Return (x, y) of the center of cell containing provided text 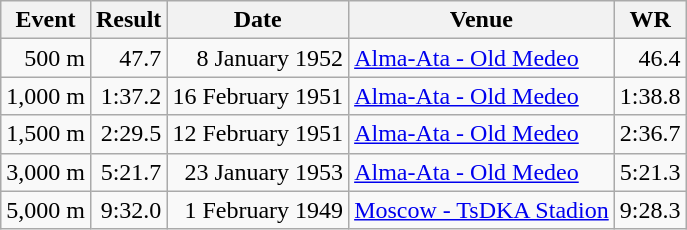
WR (650, 20)
5,000 m (46, 210)
8 January 1952 (258, 58)
9:32.0 (128, 210)
9:28.3 (650, 210)
Result (128, 20)
2:29.5 (128, 134)
5:21.7 (128, 172)
46.4 (650, 58)
1:38.8 (650, 96)
1,500 m (46, 134)
500 m (46, 58)
Venue (482, 20)
Date (258, 20)
1:37.2 (128, 96)
47.7 (128, 58)
1 February 1949 (258, 210)
16 February 1951 (258, 96)
23 January 1953 (258, 172)
Event (46, 20)
Moscow - TsDKA Stadion (482, 210)
5:21.3 (650, 172)
3,000 m (46, 172)
1,000 m (46, 96)
12 February 1951 (258, 134)
2:36.7 (650, 134)
